From the cell containing the given text, extract its center point as [x, y] coordinate. 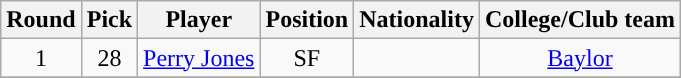
SF [307, 58]
Pick [109, 20]
Baylor [580, 58]
Position [307, 20]
28 [109, 58]
Nationality [417, 20]
Player [199, 20]
Perry Jones [199, 58]
Round [41, 20]
1 [41, 58]
College/Club team [580, 20]
